Output the [X, Y] coordinate of the center of the cell containing the given text.  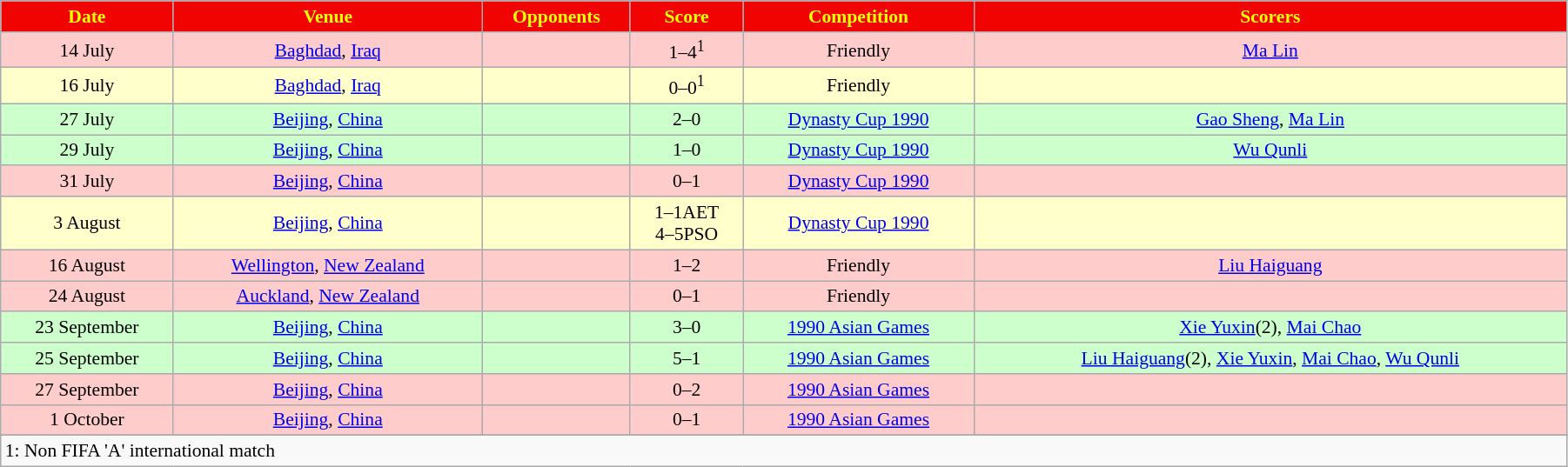
23 September [87, 328]
1–1AET4–5PSO [686, 223]
Venue [327, 17]
Ma Lin [1270, 50]
1 October [87, 421]
1–41 [686, 50]
Score [686, 17]
Wu Qunli [1270, 150]
27 September [87, 390]
Competition [858, 17]
Liu Haiguang [1270, 265]
Liu Haiguang(2), Xie Yuxin, Mai Chao, Wu Qunli [1270, 358]
1: Non FIFA 'A' international match [784, 451]
Gao Sheng, Ma Lin [1270, 119]
Date [87, 17]
16 August [87, 265]
31 July [87, 182]
Opponents [557, 17]
Scorers [1270, 17]
0–2 [686, 390]
29 July [87, 150]
3 August [87, 223]
0–01 [686, 85]
25 September [87, 358]
1–2 [686, 265]
2–0 [686, 119]
3–0 [686, 328]
27 July [87, 119]
16 July [87, 85]
Auckland, New Zealand [327, 297]
1–0 [686, 150]
24 August [87, 297]
Wellington, New Zealand [327, 265]
14 July [87, 50]
Xie Yuxin(2), Mai Chao [1270, 328]
5–1 [686, 358]
